Scan for the cell matching the given text and deliver its [x, y] coordinate at center. 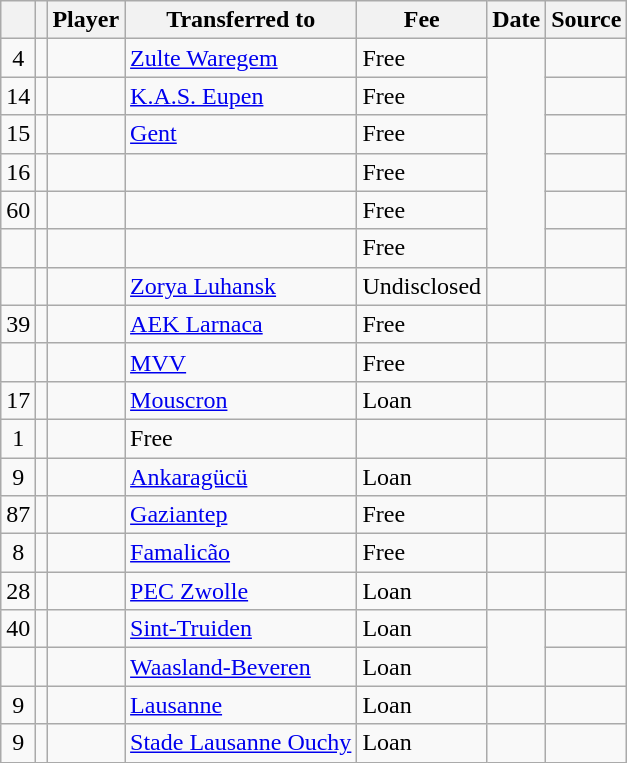
Undisclosed [422, 286]
Stade Lausanne Ouchy [241, 743]
Mouscron [241, 400]
MVV [241, 362]
Gent [241, 134]
PEC Zwolle [241, 591]
Lausanne [241, 705]
Gaziantep [241, 515]
Sint-Truiden [241, 629]
28 [18, 591]
87 [18, 515]
Zorya Luhansk [241, 286]
Source [586, 20]
Zulte Waregem [241, 58]
Player [86, 20]
40 [18, 629]
Waasland-Beveren [241, 667]
16 [18, 172]
AEK Larnaca [241, 324]
Ankaragücü [241, 477]
15 [18, 134]
4 [18, 58]
K.A.S. Eupen [241, 96]
8 [18, 553]
60 [18, 210]
Fee [422, 20]
Transferred to [241, 20]
14 [18, 96]
1 [18, 438]
39 [18, 324]
17 [18, 400]
Date [516, 20]
Famalicão [241, 553]
